Find where the given text appears and provide that cell's center as [x, y] coordinate. 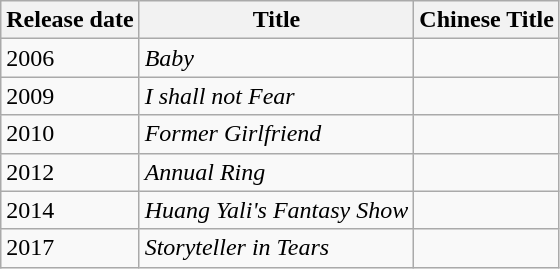
2017 [70, 248]
Title [276, 20]
2012 [70, 172]
2006 [70, 58]
2010 [70, 134]
Storyteller in Tears [276, 248]
I shall not Fear [276, 96]
Annual Ring [276, 172]
2009 [70, 96]
Chinese Title [487, 20]
Huang Yali's Fantasy Show [276, 210]
2014 [70, 210]
Baby [276, 58]
Former Girlfriend [276, 134]
Release date [70, 20]
